Determine the (X, Y) coordinate at the center of the cell enclosing the given text.  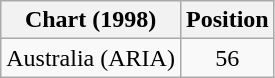
Position (227, 20)
Chart (1998) (91, 20)
Australia (ARIA) (91, 58)
56 (227, 58)
